Find where the given text appears and provide that cell's center as [x, y] coordinate. 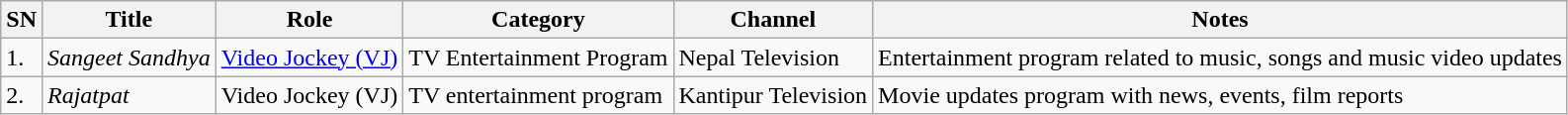
SN [22, 20]
TV entertainment program [538, 95]
Rajatpat [129, 95]
1. [22, 57]
Title [129, 20]
Sangeet Sandhya [129, 57]
Kantipur Television [773, 95]
2. [22, 95]
Nepal Television [773, 57]
Entertainment program related to music, songs and music video updates [1220, 57]
Channel [773, 20]
Notes [1220, 20]
Category [538, 20]
Movie updates program with news, events, film reports [1220, 95]
Role [309, 20]
TV Entertainment Program [538, 57]
